Detect which cell encompasses the target text, then output its (X, Y) center coordinate. 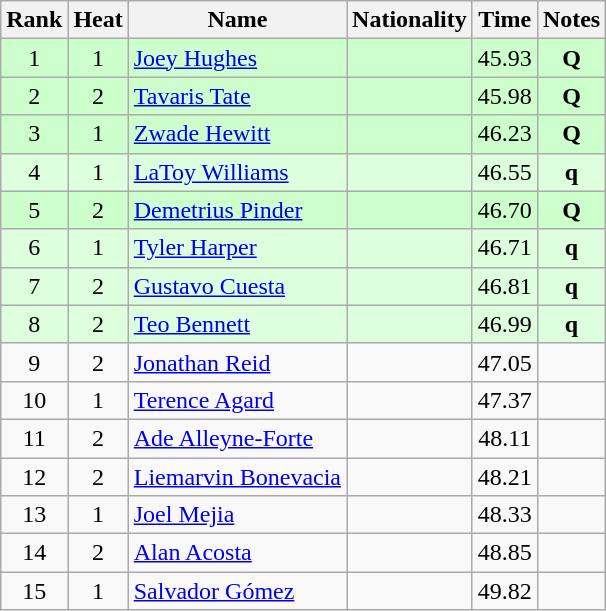
6 (34, 248)
Joey Hughes (237, 58)
Jonathan Reid (237, 362)
Terence Agard (237, 400)
48.21 (504, 477)
Notes (571, 20)
Heat (98, 20)
46.81 (504, 286)
47.37 (504, 400)
46.55 (504, 172)
Salvador Gómez (237, 591)
Gustavo Cuesta (237, 286)
12 (34, 477)
Demetrius Pinder (237, 210)
48.85 (504, 553)
14 (34, 553)
Time (504, 20)
Rank (34, 20)
48.11 (504, 438)
10 (34, 400)
Alan Acosta (237, 553)
11 (34, 438)
Liemarvin Bonevacia (237, 477)
3 (34, 134)
49.82 (504, 591)
46.71 (504, 248)
Ade Alleyne-Forte (237, 438)
Nationality (410, 20)
13 (34, 515)
Name (237, 20)
8 (34, 324)
45.98 (504, 96)
5 (34, 210)
45.93 (504, 58)
Zwade Hewitt (237, 134)
46.23 (504, 134)
9 (34, 362)
Tyler Harper (237, 248)
47.05 (504, 362)
Joel Mejia (237, 515)
48.33 (504, 515)
4 (34, 172)
46.99 (504, 324)
Tavaris Tate (237, 96)
46.70 (504, 210)
Teo Bennett (237, 324)
LaToy Williams (237, 172)
15 (34, 591)
7 (34, 286)
